For the text-containing cell, return its midpoint in [X, Y] coordinate format. 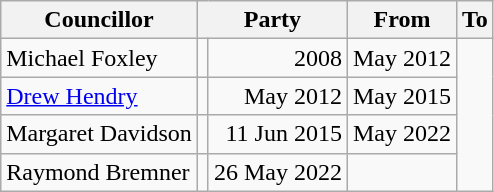
May 2022 [402, 134]
Raymond Bremner [100, 172]
26 May 2022 [278, 172]
May 2015 [402, 96]
Councillor [100, 20]
2008 [278, 58]
To [474, 20]
Michael Foxley [100, 58]
Party [272, 20]
From [402, 20]
Drew Hendry [100, 96]
Margaret Davidson [100, 134]
11 Jun 2015 [278, 134]
